Determine the [X, Y] coordinate at the center of the cell enclosing the given text.  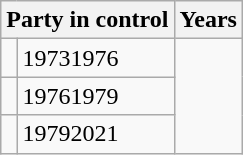
Years [208, 20]
19731976 [96, 58]
19792021 [96, 134]
Party in control [88, 20]
19761979 [96, 96]
